Scan for the cell matching the given text and deliver its (X, Y) coordinate at center. 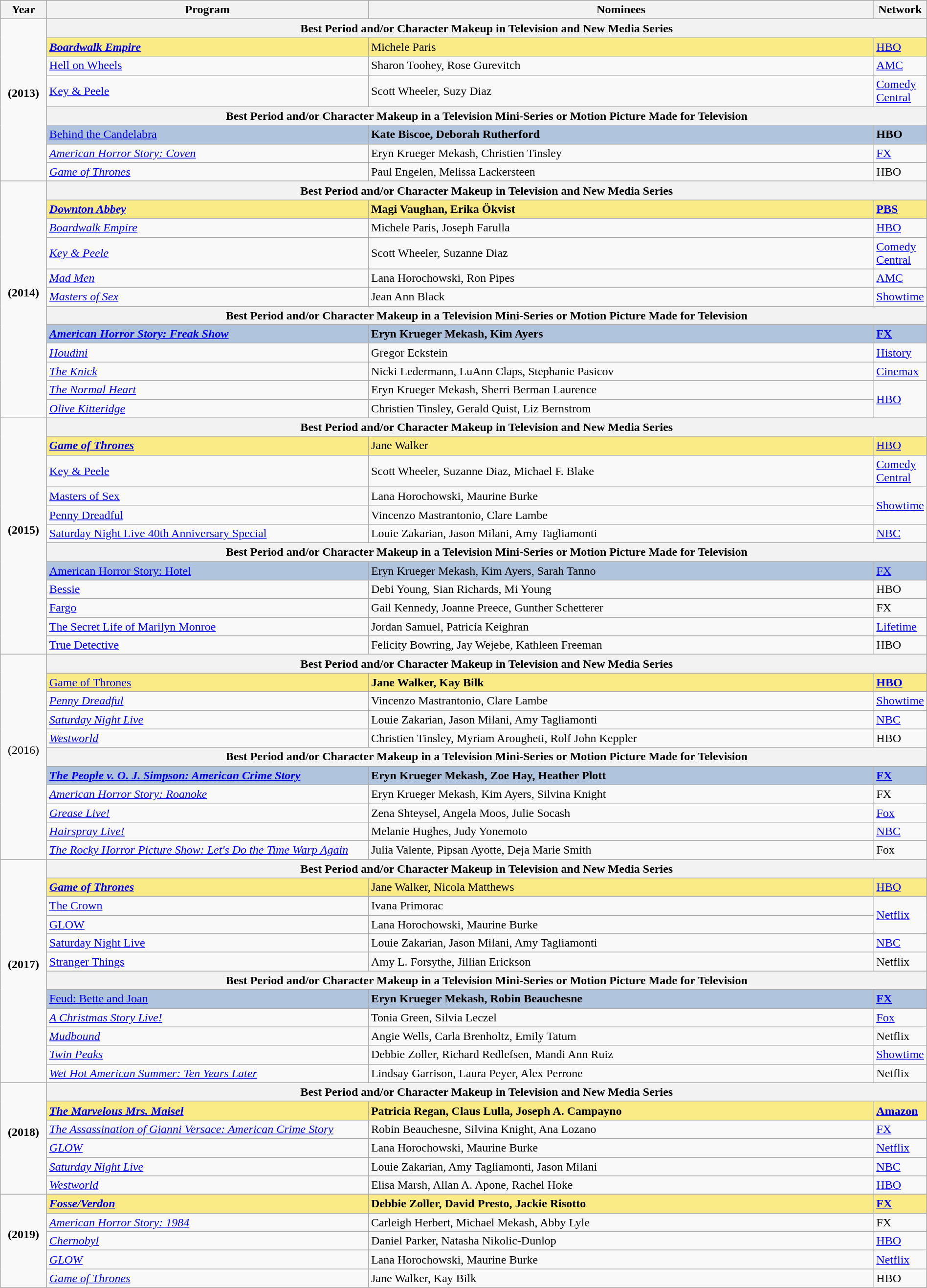
(2016) (23, 757)
Melanie Hughes, Judy Yonemoto (621, 831)
American Horror Story: Freak Show (207, 334)
The Assassination of Gianni Versace: American Crime Story (207, 1129)
The Knick (207, 371)
Robin Beauchesne, Silvina Knight, Ana Lozano (621, 1129)
Bessie (207, 589)
Christien Tinsley, Gerald Quist, Liz Bernstrom (621, 408)
The Crown (207, 906)
A Christmas Story Live! (207, 1017)
Houdini (207, 353)
Angie Wells, Carla Brenholtz, Emily Tatum (621, 1036)
Jordan Samuel, Patricia Keighran (621, 627)
Scott Wheeler, Suzy Diaz (621, 91)
Program (207, 10)
American Horror Story: Coven (207, 153)
American Horror Story: 1984 (207, 1222)
Chernobyl (207, 1241)
Gail Kennedy, Joanne Preece, Gunther Schetterer (621, 608)
Daniel Parker, Natasha Nikolic-Dunlop (621, 1241)
Saturday Night Live 40th Anniversary Special (207, 533)
Gregor Eckstein (621, 353)
Kate Biscoe, Deborah Rutherford (621, 135)
Eryn Krueger Mekash, Kim Ayers, Silvina Knight (621, 794)
Grease Live! (207, 813)
Magi Vaughan, Erika Ökvist (621, 209)
Eryn Krueger Mekash, Sherri Berman Laurence (621, 390)
(2014) (23, 299)
Michele Paris (621, 47)
Fargo (207, 608)
(2013) (23, 100)
Ivana Primorac (621, 906)
Downton Abbey (207, 209)
Debi Young, Sian Richards, Mi Young (621, 589)
Olive Kitteridge (207, 408)
Jean Ann Black (621, 297)
Debbie Zoller, Richard Redlefsen, Mandi Ann Ruiz (621, 1055)
Eryn Krueger Mekash, Kim Ayers, Sarah Tanno (621, 571)
(2018) (23, 1138)
(2019) (23, 1241)
Nicki Ledermann, LuAnn Claps, Stephanie Pasicov (621, 371)
Elisa Marsh, Allan A. Apone, Rachel Hoke (621, 1185)
Hell on Wheels (207, 66)
Eryn Krueger Mekash, Christien Tinsley (621, 153)
The Marvelous Mrs. Maisel (207, 1110)
Louie Zakarian, Amy Tagliamonti, Jason Milani (621, 1167)
The People v. O. J. Simpson: American Crime Story (207, 775)
Lindsay Garrison, Laura Peyer, Alex Perrone (621, 1073)
Scott Wheeler, Suzanne Diaz (621, 252)
Feud: Bette and Joan (207, 999)
Julia Valente, Pipsan Ayotte, Deja Marie Smith (621, 850)
Eryn Krueger Mekash, Zoe Hay, Heather Plott (621, 775)
Eryn Krueger Mekash, Kim Ayers (621, 334)
Stranger Things (207, 962)
Fosse/Verdon (207, 1204)
Patricia Regan, Claus Lulla, Joseph A. Campayno (621, 1110)
Behind the Candelabra (207, 135)
Amy L. Forsythe, Jillian Erickson (621, 962)
(2015) (23, 536)
Zena Shteysel, Angela Moos, Julie Socash (621, 813)
Scott Wheeler, Suzanne Diaz, Michael F. Blake (621, 471)
Cinemax (900, 371)
Debbie Zoller, David Presto, Jackie Risotto (621, 1204)
Mudbound (207, 1036)
Jane Walker, Nicola Matthews (621, 887)
Jane Walker (621, 446)
The Secret Life of Marilyn Monroe (207, 627)
American Horror Story: Hotel (207, 571)
Paul Engelen, Melissa Lackersteen (621, 172)
Year (23, 10)
History (900, 353)
Lana Horochowski, Ron Pipes (621, 278)
Hairspray Live! (207, 831)
Nominees (621, 10)
Carleigh Herbert, Michael Mekash, Abby Lyle (621, 1222)
Michele Paris, Joseph Farulla (621, 227)
Network (900, 10)
The Rocky Horror Picture Show: Let's Do the Time Warp Again (207, 850)
True Detective (207, 645)
Twin Peaks (207, 1055)
American Horror Story: Roanoke (207, 794)
PBS (900, 209)
Sharon Toohey, Rose Gurevitch (621, 66)
Mad Men (207, 278)
Christien Tinsley, Myriam Arougheti, Rolf John Keppler (621, 738)
(2017) (23, 971)
The Normal Heart (207, 390)
Amazon (900, 1110)
Lifetime (900, 627)
Tonia Green, Silvia Leczel (621, 1017)
Wet Hot American Summer: Ten Years Later (207, 1073)
Eryn Krueger Mekash, Robin Beauchesne (621, 999)
Felicity Bowring, Jay Wejebe, Kathleen Freeman (621, 645)
